For the text-containing cell, return its midpoint in (X, Y) coordinate format. 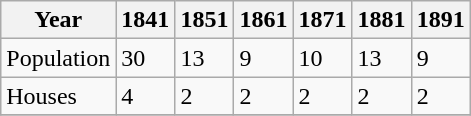
Houses (58, 96)
30 (146, 58)
1871 (322, 20)
1851 (204, 20)
1861 (264, 20)
Year (58, 20)
4 (146, 96)
1891 (440, 20)
Population (58, 58)
10 (322, 58)
1881 (382, 20)
1841 (146, 20)
